Search for the cell housing the specified text and yield its [x, y] center coordinate. 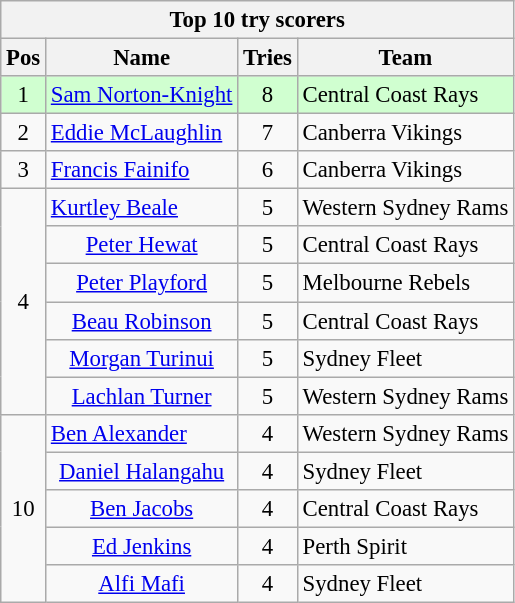
Top 10 try scorers [258, 20]
Perth Spirit [405, 546]
6 [268, 170]
2 [24, 133]
Melbourne Rebels [405, 283]
Name [142, 58]
Alfi Mafi [142, 584]
Daniel Halangahu [142, 471]
Beau Robinson [142, 321]
3 [24, 170]
Peter Playford [142, 283]
Morgan Turinui [142, 358]
7 [268, 133]
Peter Hewat [142, 245]
Eddie McLaughlin [142, 133]
Kurtley Beale [142, 208]
Team [405, 58]
Ed Jenkins [142, 546]
Francis Fainifo [142, 170]
Pos [24, 58]
10 [24, 508]
Sam Norton-Knight [142, 95]
Ben Jacobs [142, 509]
Lachlan Turner [142, 396]
Tries [268, 58]
1 [24, 95]
Ben Alexander [142, 433]
8 [268, 95]
